Capture the cell that displays the provided text and extract its [X, Y] central coordinate. 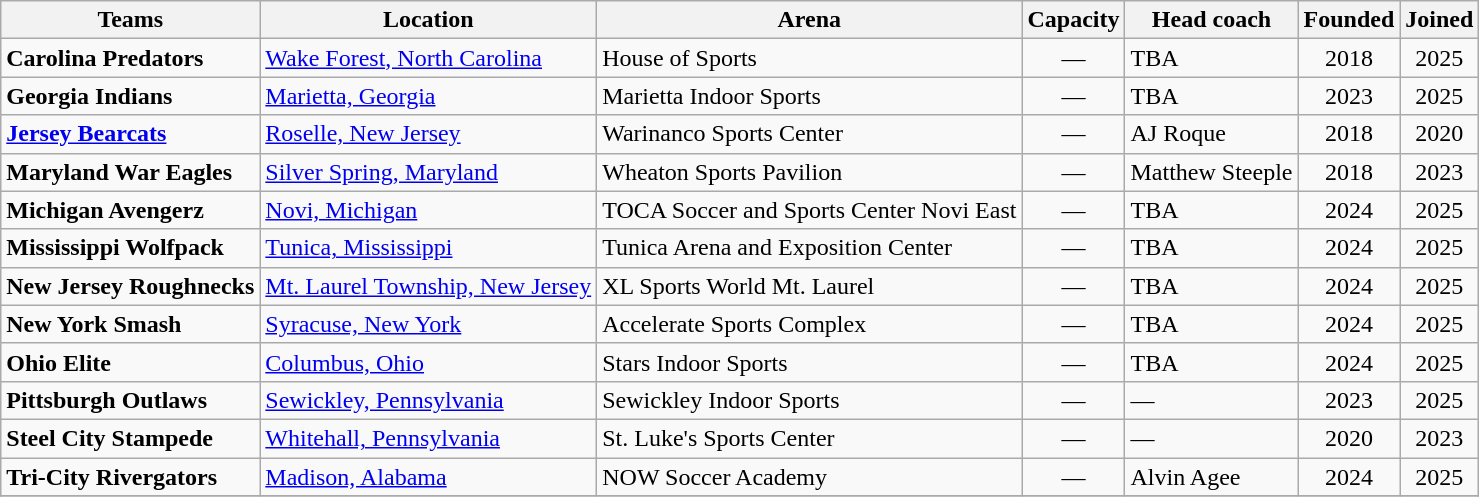
Sewickley Indoor Sports [810, 400]
Tri-City Rivergators [130, 477]
Head coach [1212, 20]
XL Sports World Mt. Laurel [810, 286]
Joined [1440, 20]
Tunica Arena and Exposition Center [810, 248]
Novi, Michigan [428, 210]
Tunica, Mississippi [428, 248]
Columbus, Ohio [428, 362]
Roselle, New Jersey [428, 134]
Syracuse, New York [428, 324]
Georgia Indians [130, 96]
Wake Forest, North Carolina [428, 58]
Stars Indoor Sports [810, 362]
Jersey Bearcats [130, 134]
Teams [130, 20]
Mt. Laurel Township, New Jersey [428, 286]
Carolina Predators [130, 58]
TOCA Soccer and Sports Center Novi East [810, 210]
Marietta, Georgia [428, 96]
Alvin Agee [1212, 477]
Capacity [1074, 20]
Warinanco Sports Center [810, 134]
Marietta Indoor Sports [810, 96]
Wheaton Sports Pavilion [810, 172]
St. Luke's Sports Center [810, 438]
Accelerate Sports Complex [810, 324]
Pittsburgh Outlaws [130, 400]
New Jersey Roughnecks [130, 286]
Madison, Alabama [428, 477]
Founded [1349, 20]
Ohio Elite [130, 362]
Arena [810, 20]
Sewickley, Pennsylvania [428, 400]
Maryland War Eagles [130, 172]
Mississippi Wolfpack [130, 248]
Location [428, 20]
NOW Soccer Academy [810, 477]
Michigan Avengerz [130, 210]
Silver Spring, Maryland [428, 172]
Steel City Stampede [130, 438]
House of Sports [810, 58]
Whitehall, Pennsylvania [428, 438]
AJ Roque [1212, 134]
Matthew Steeple [1212, 172]
New York Smash [130, 324]
